Find where the given text appears and provide that cell's center as (X, Y) coordinate. 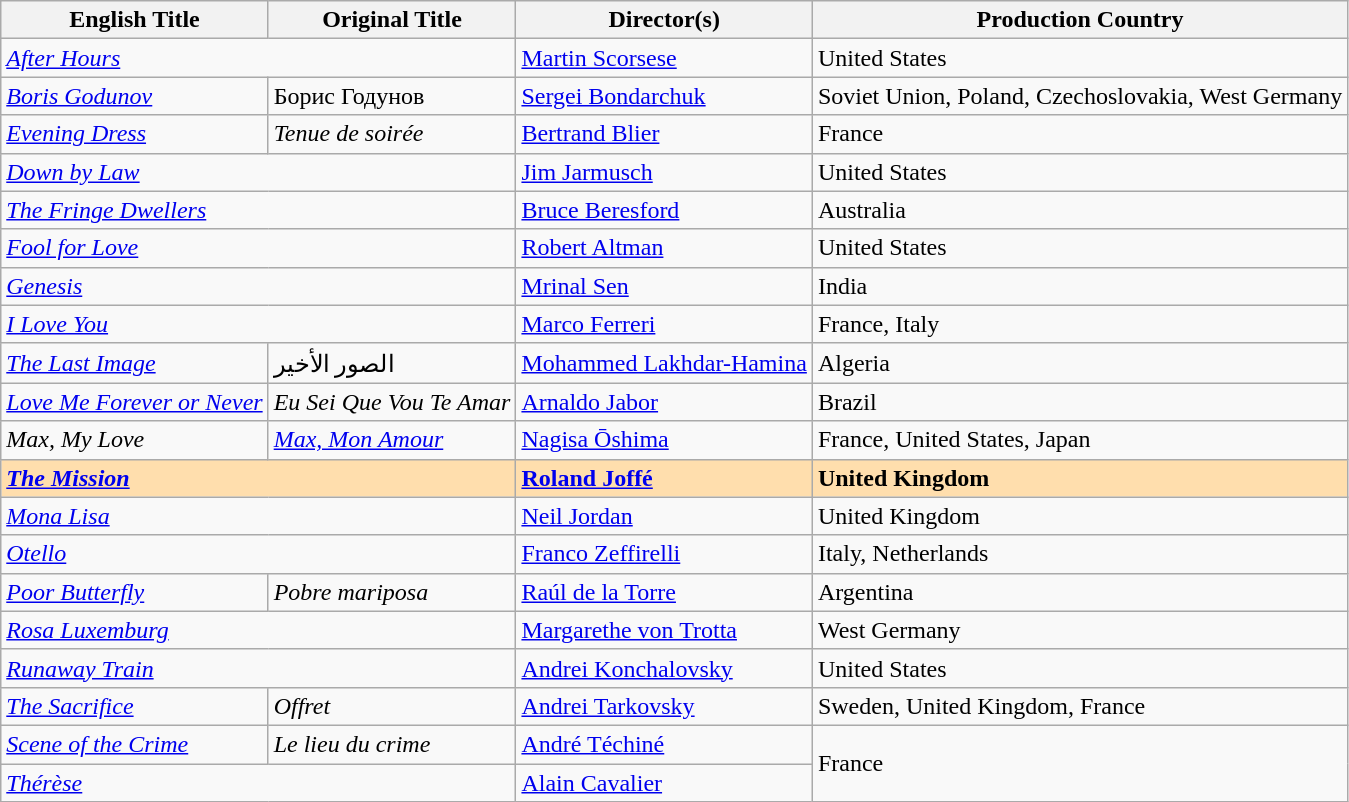
Sweden, United Kingdom, France (1080, 706)
Pobre mariposa (392, 592)
Alain Cavalier (664, 783)
Director(s) (664, 20)
Runaway Train (258, 668)
Bruce Beresford (664, 210)
Thérèse (258, 783)
France, United States, Japan (1080, 440)
Max, My Love (134, 440)
Mona Lisa (258, 516)
Fool for Love (258, 248)
The Fringe Dwellers (258, 210)
Rosa Luxemburg (258, 630)
Eu Sei Que Vou Te Amar (392, 402)
Argentina (1080, 592)
Jim Jarmusch (664, 172)
Boris Godunov (134, 96)
West Germany (1080, 630)
Offret (392, 706)
Franco Zeffirelli (664, 554)
Down by Law (258, 172)
Margarethe von Trotta (664, 630)
Arnaldo Jabor (664, 402)
Genesis (258, 286)
Love Me Forever or Never (134, 402)
Evening Dress (134, 134)
Algeria (1080, 363)
Mrinal Sen (664, 286)
Борис Годунов (392, 96)
Neil Jordan (664, 516)
Original Title (392, 20)
Poor Butterfly (134, 592)
Robert Altman (664, 248)
Max, Mon Amour (392, 440)
Le lieu du crime (392, 744)
Australia (1080, 210)
France, Italy (1080, 324)
Scene of the Crime (134, 744)
Roland Joffé (664, 478)
Andrei Konchalovsky (664, 668)
Marco Ferreri (664, 324)
The Sacrifice (134, 706)
Tenue de soirée (392, 134)
Otello (258, 554)
الصور الأخير (392, 363)
Brazil (1080, 402)
Production Country (1080, 20)
The Last Image (134, 363)
Andrei Tarkovsky (664, 706)
The Mission (258, 478)
Nagisa Ōshima (664, 440)
Italy, Netherlands (1080, 554)
Soviet Union, Poland, Czechoslovakia, West Germany (1080, 96)
Mohammed Lakhdar-Hamina (664, 363)
After Hours (258, 58)
Bertrand Blier (664, 134)
I Love You (258, 324)
English Title (134, 20)
André Téchiné (664, 744)
Raúl de la Torre (664, 592)
Sergei Bondarchuk (664, 96)
India (1080, 286)
Martin Scorsese (664, 58)
